Capture the cell that displays the provided text and extract its (X, Y) central coordinate. 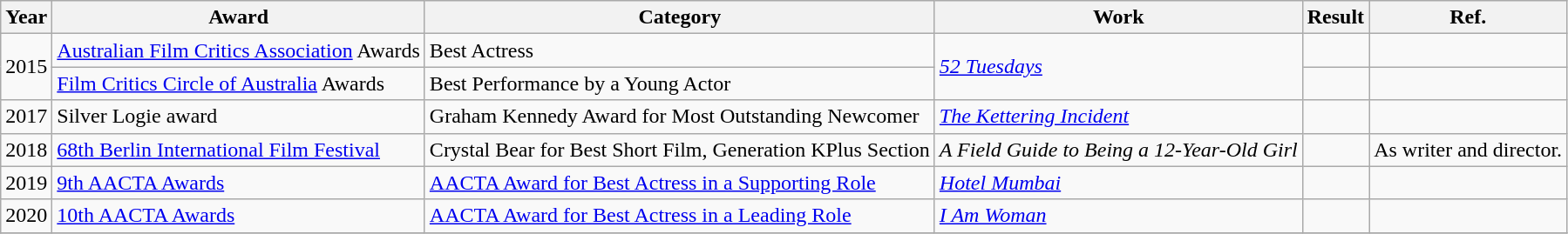
Year (26, 17)
I Am Woman (1118, 216)
Graham Kennedy Award for Most Outstanding Newcomer (680, 117)
Category (680, 17)
2017 (26, 117)
2019 (26, 183)
Best Performance by a Young Actor (680, 84)
As writer and director. (1468, 150)
Best Actress (680, 50)
AACTA Award for Best Actress in a Supporting Role (680, 183)
68th Berlin International Film Festival (239, 150)
Silver Logie award (239, 117)
52 Tuesdays (1118, 67)
Australian Film Critics Association Awards (239, 50)
Award (239, 17)
AACTA Award for Best Actress in a Leading Role (680, 216)
The Kettering Incident (1118, 117)
A Field Guide to Being a 12-Year-Old Girl (1118, 150)
Film Critics Circle of Australia Awards (239, 84)
10th AACTA Awards (239, 216)
Hotel Mumbai (1118, 183)
2020 (26, 216)
Crystal Bear for Best Short Film, Generation KPlus Section (680, 150)
2018 (26, 150)
2015 (26, 67)
Work (1118, 17)
Result (1335, 17)
Ref. (1468, 17)
9th AACTA Awards (239, 183)
